Return the (X, Y) coordinate for the center point of the cell that contains the specified text.  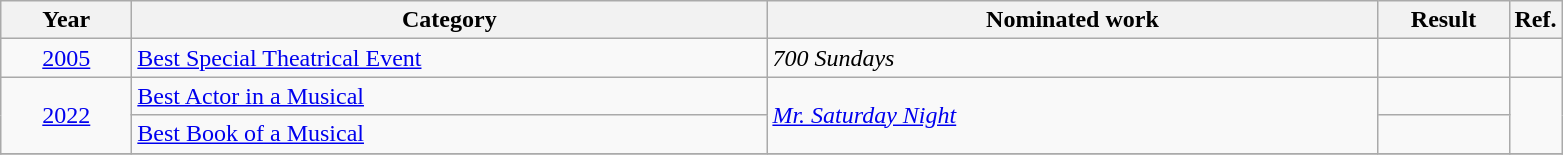
700 Sundays (1072, 58)
Best Special Theatrical Event (450, 58)
Best Book of a Musical (450, 134)
2022 (66, 115)
Result (1444, 20)
Category (450, 20)
Best Actor in a Musical (450, 96)
2005 (66, 58)
Ref. (1536, 20)
Mr. Saturday Night (1072, 115)
Year (66, 20)
Nominated work (1072, 20)
